Detect which cell encompasses the target text, then output its [x, y] center coordinate. 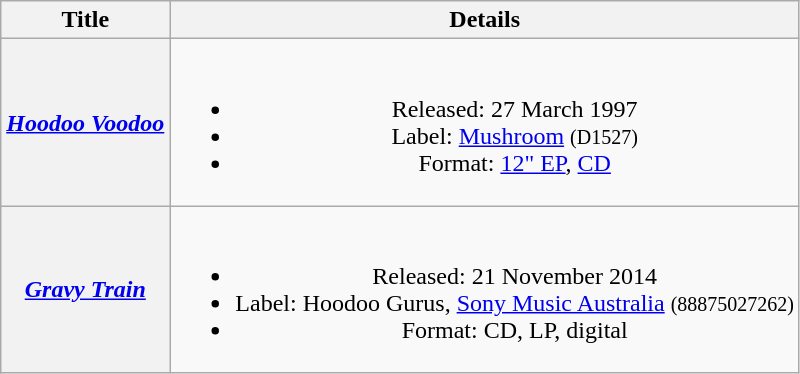
Released: 27 March 1997Label: Mushroom (D1527)Format: 12" EP, CD [485, 122]
Hoodoo Voodoo [86, 122]
Title [86, 20]
Released: 21 November 2014Label: Hoodoo Gurus, Sony Music Australia (88875027262)Format: CD, LP, digital [485, 290]
Gravy Train [86, 290]
Details [485, 20]
